Extract the [X, Y] coordinate from the center of the cell holding the provided text.  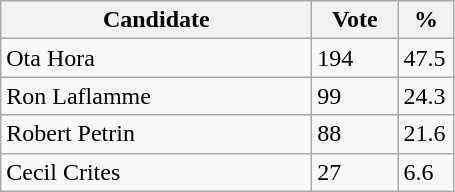
Candidate [156, 20]
47.5 [426, 58]
99 [355, 96]
27 [355, 172]
88 [355, 134]
21.6 [426, 134]
Cecil Crites [156, 172]
6.6 [426, 172]
Vote [355, 20]
24.3 [426, 96]
Ota Hora [156, 58]
194 [355, 58]
Ron Laflamme [156, 96]
Robert Petrin [156, 134]
% [426, 20]
